For the text-containing cell, return its midpoint in (x, y) coordinate format. 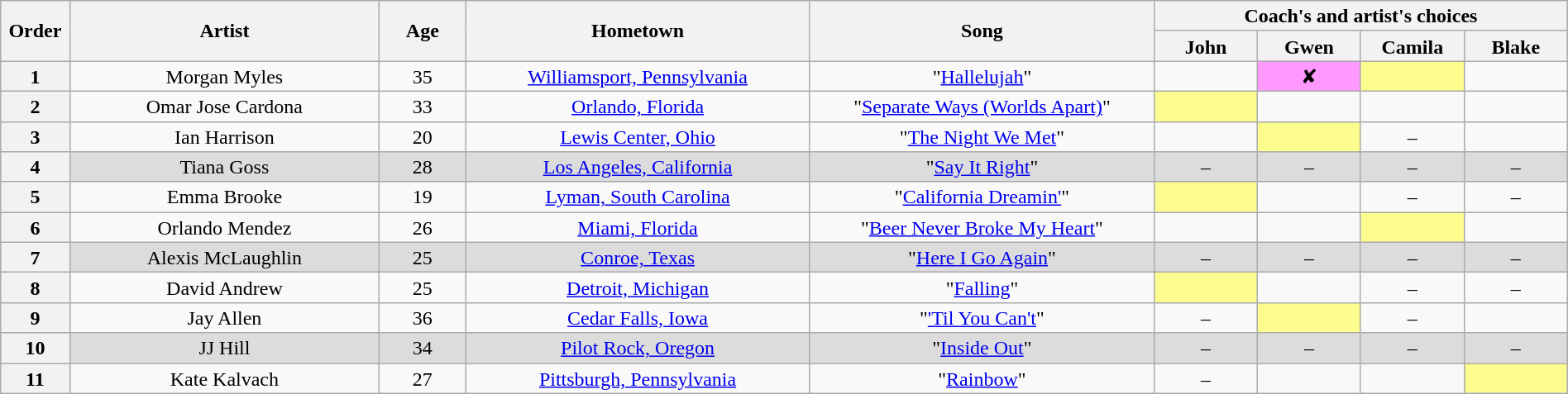
Detroit, Michigan (638, 287)
Pilot Rock, Oregon (638, 349)
"Falling" (982, 287)
5 (35, 197)
"Hallelujah" (982, 76)
Artist (225, 31)
Order (35, 31)
"Say It Right" (982, 167)
JJ Hill (225, 349)
Cedar Falls, Iowa (638, 317)
Alexis McLaughlin (225, 258)
"The Night We Met" (982, 137)
Gwen (1310, 46)
"Inside Out" (982, 349)
Miami, Florida (638, 228)
11 (35, 378)
Jay Allen (225, 317)
36 (423, 317)
"Separate Ways (Worlds Apart)" (982, 106)
"'Til You Can't" (982, 317)
33 (423, 106)
Song (982, 31)
2 (35, 106)
8 (35, 287)
19 (423, 197)
John (1206, 46)
26 (423, 228)
David Andrew (225, 287)
Orlando, Florida (638, 106)
1 (35, 76)
Blake (1515, 46)
7 (35, 258)
Lewis Center, Ohio (638, 137)
Omar Jose Cardona (225, 106)
4 (35, 167)
Coach's and artist's choices (1361, 17)
Kate Kalvach (225, 378)
Emma Brooke (225, 197)
"Rainbow" (982, 378)
Orlando Mendez (225, 228)
✘ (1310, 76)
27 (423, 378)
Pittsburgh, Pennsylvania (638, 378)
Conroe, Texas (638, 258)
6 (35, 228)
Age (423, 31)
"California Dreamin'" (982, 197)
Hometown (638, 31)
Williamsport, Pennsylvania (638, 76)
20 (423, 137)
Morgan Myles (225, 76)
3 (35, 137)
Camila (1413, 46)
"Here I Go Again" (982, 258)
Lyman, South Carolina (638, 197)
34 (423, 349)
Tiana Goss (225, 167)
9 (35, 317)
"Beer Never Broke My Heart" (982, 228)
Los Angeles, California (638, 167)
35 (423, 76)
10 (35, 349)
28 (423, 167)
Ian Harrison (225, 137)
